Provide the [x, y] coordinate of the cell's center where the given text is located.  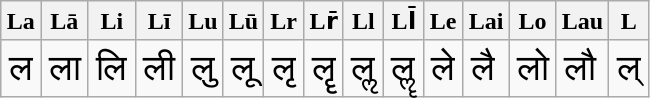
लि [112, 68]
ल [21, 68]
Lai [486, 21]
लॢ [363, 68]
Li [112, 21]
Ll̄ [403, 21]
Lau [582, 21]
Ll [363, 21]
लै [486, 68]
ल् [629, 68]
Lī [158, 21]
लौ [582, 68]
लो [532, 68]
लॣ [403, 68]
Lā [64, 21]
Lo [532, 21]
La [21, 21]
ले [443, 68]
ला [64, 68]
लु [203, 68]
Lr [284, 21]
Lū [243, 21]
Le [443, 21]
Lr̄ [324, 21]
Lu [203, 21]
L [629, 21]
लृ [284, 68]
लॄ [324, 68]
ली [158, 68]
लू [243, 68]
